Search for the cell housing the specified text and yield its [x, y] center coordinate. 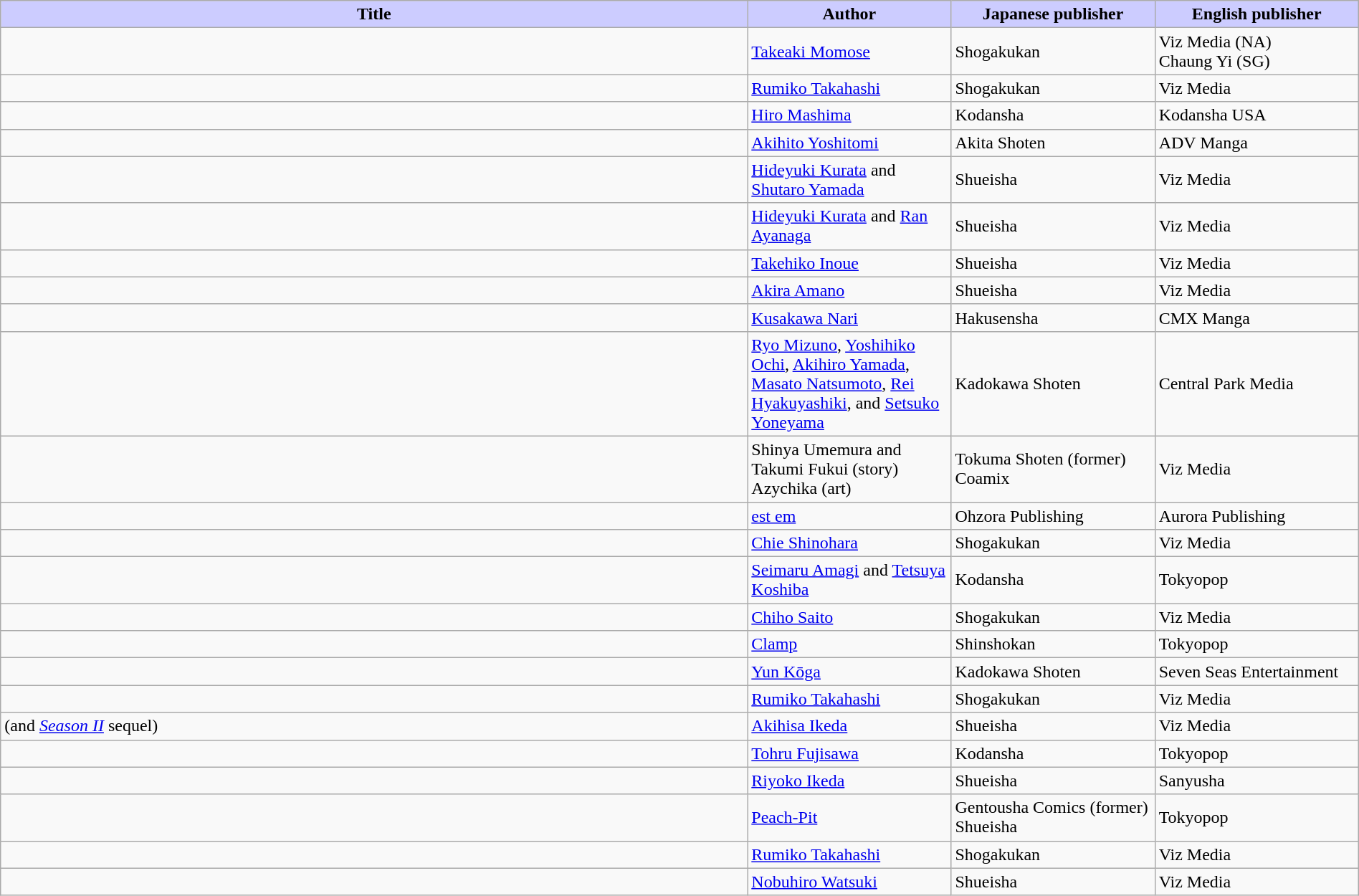
Hideyuki Kurata and Ran Ayanaga [849, 227]
Shinshokan [1053, 644]
Chiho Saito [849, 617]
Peach-Pit [849, 817]
Gentousha Comics (former) Shueisha [1053, 817]
Akita Shoten [1053, 143]
ADV Manga [1257, 143]
Takeaki Momose [849, 52]
Seven Seas Entertainment [1257, 672]
Riyoko Ikeda [849, 781]
Hiro Mashima [849, 115]
Takehiko Inoue [849, 263]
Author [849, 14]
Akihisa Ikeda [849, 726]
Kusakawa Nari [849, 318]
Viz Media (NA) Chaung Yi (SG) [1257, 52]
Hakusensha [1053, 318]
Tokuma Shoten (former)Coamix [1053, 469]
Yun Kōga [849, 672]
Hideyuki Kurata and Shutaro Yamada [849, 179]
English publisher [1257, 14]
(and Season II sequel) [374, 726]
Chie Shinohara [849, 543]
CMX Manga [1257, 318]
Japanese publisher [1053, 14]
Kodansha USA [1257, 115]
Tohru Fujisawa [849, 753]
Central Park Media [1257, 383]
Title [374, 14]
Nobuhiro Watsuki [849, 882]
Seimaru Amagi and Tetsuya Koshiba [849, 581]
est em [849, 515]
Clamp [849, 644]
Akira Amano [849, 290]
Akihito Yoshitomi [849, 143]
Sanyusha [1257, 781]
Aurora Publishing [1257, 515]
Ohzora Publishing [1053, 515]
Shinya Umemura and Takumi Fukui (story)Azychika (art) [849, 469]
Ryo Mizuno, Yoshihiko Ochi, Akihiro Yamada, Masato Natsumoto, Rei Hyakuyashiki, and Setsuko Yoneyama [849, 383]
